Determine the (X, Y) coordinate at the center of the cell enclosing the given text.  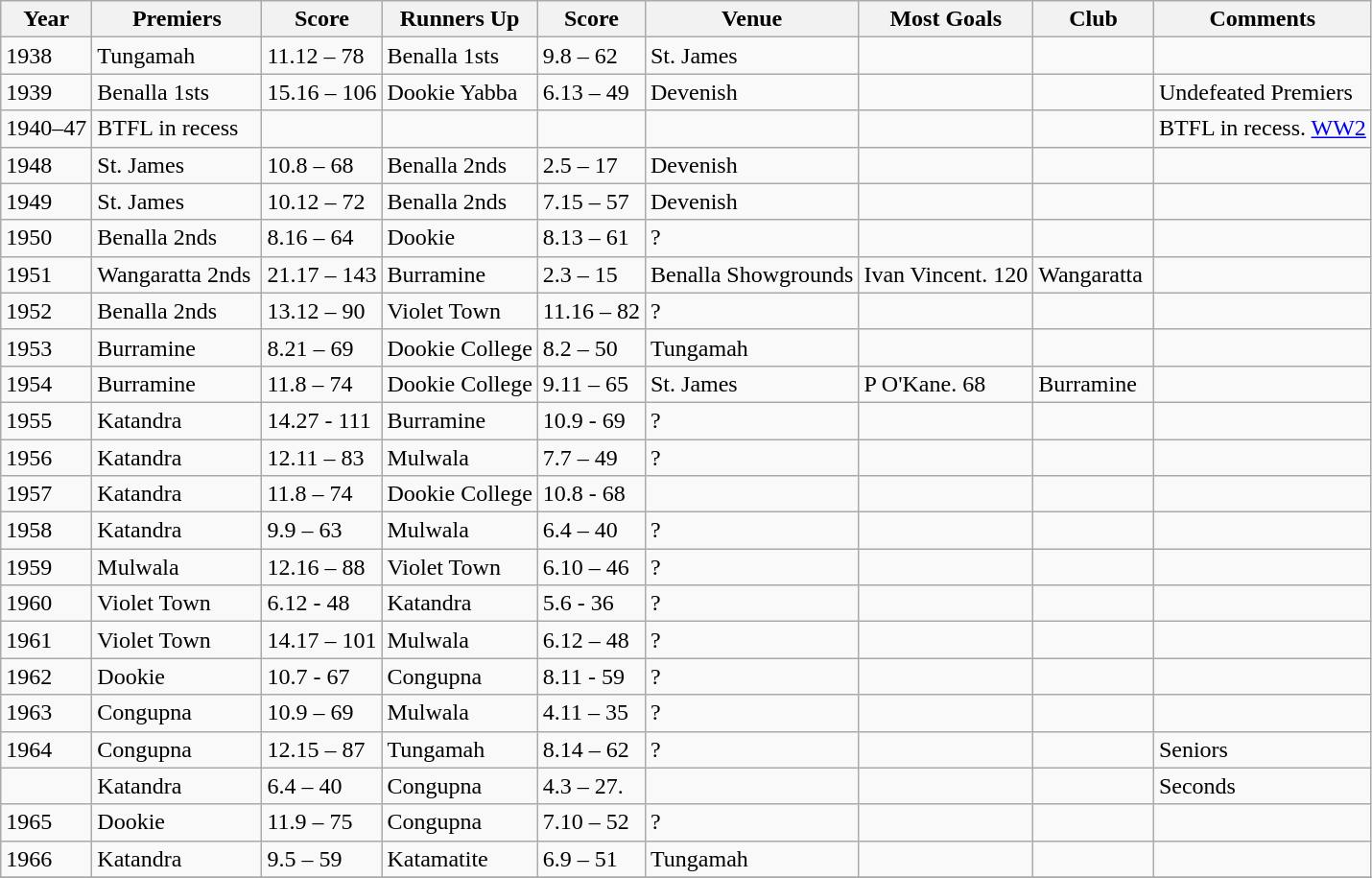
9.5 – 59 (322, 859)
4.3 – 27. (591, 786)
10.9 - 69 (591, 420)
12.16 – 88 (322, 567)
12.15 – 87 (322, 749)
Most Goals (946, 19)
10.8 - 68 (591, 494)
10.12 – 72 (322, 202)
1953 (46, 347)
8.16 – 64 (322, 238)
1962 (46, 676)
2.3 – 15 (591, 274)
8.11 - 59 (591, 676)
7.10 – 52 (591, 822)
8.13 – 61 (591, 238)
14.27 - 111 (322, 420)
6.10 – 46 (591, 567)
Katamatite (460, 859)
1964 (46, 749)
BTFL in recess (177, 129)
Wangaratta (1094, 274)
BTFL in recess. WW2 (1263, 129)
1957 (46, 494)
12.11 – 83 (322, 458)
11.12 – 78 (322, 56)
1938 (46, 56)
10.9 – 69 (322, 713)
Runners Up (460, 19)
13.12 – 90 (322, 311)
8.21 – 69 (322, 347)
7.7 – 49 (591, 458)
2.5 – 17 (591, 165)
6.9 – 51 (591, 859)
1948 (46, 165)
1960 (46, 604)
Seniors (1263, 749)
9.9 – 63 (322, 531)
9.11 – 65 (591, 384)
5.6 - 36 (591, 604)
7.15 – 57 (591, 202)
6.12 - 48 (322, 604)
1954 (46, 384)
1939 (46, 92)
Undefeated Premiers (1263, 92)
Year (46, 19)
6.12 – 48 (591, 640)
1955 (46, 420)
8.2 – 50 (591, 347)
21.17 – 143 (322, 274)
Benalla Showgrounds (751, 274)
10.8 – 68 (322, 165)
P O'Kane. 68 (946, 384)
4.11 – 35 (591, 713)
1963 (46, 713)
1949 (46, 202)
Dookie Yabba (460, 92)
1952 (46, 311)
1956 (46, 458)
1958 (46, 531)
6.13 – 49 (591, 92)
14.17 – 101 (322, 640)
Ivan Vincent. 120 (946, 274)
1959 (46, 567)
Venue (751, 19)
1940–47 (46, 129)
1961 (46, 640)
1950 (46, 238)
Wangaratta 2nds (177, 274)
11.16 – 82 (591, 311)
Club (1094, 19)
11.9 – 75 (322, 822)
Premiers (177, 19)
9.8 – 62 (591, 56)
1951 (46, 274)
Comments (1263, 19)
Seconds (1263, 786)
1966 (46, 859)
8.14 – 62 (591, 749)
1965 (46, 822)
10.7 - 67 (322, 676)
15.16 – 106 (322, 92)
